Scan for the cell matching the given text and deliver its [X, Y] coordinate at center. 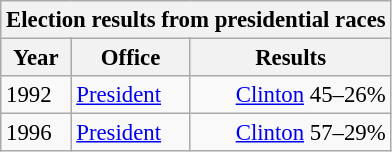
1996 [36, 133]
Year [36, 58]
Results [290, 58]
Clinton 45–26% [290, 95]
Clinton 57–29% [290, 133]
1992 [36, 95]
Election results from presidential races [196, 20]
Office [130, 58]
